Find where the given text appears and provide that cell's center as [X, Y] coordinate. 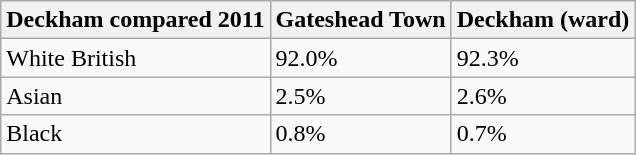
White British [136, 58]
Deckham compared 2011 [136, 20]
0.7% [543, 134]
Asian [136, 96]
2.6% [543, 96]
Black [136, 134]
0.8% [360, 134]
Deckham (ward) [543, 20]
92.0% [360, 58]
2.5% [360, 96]
92.3% [543, 58]
Gateshead Town [360, 20]
